Return the (X, Y) coordinate for the center point of the cell that contains the specified text.  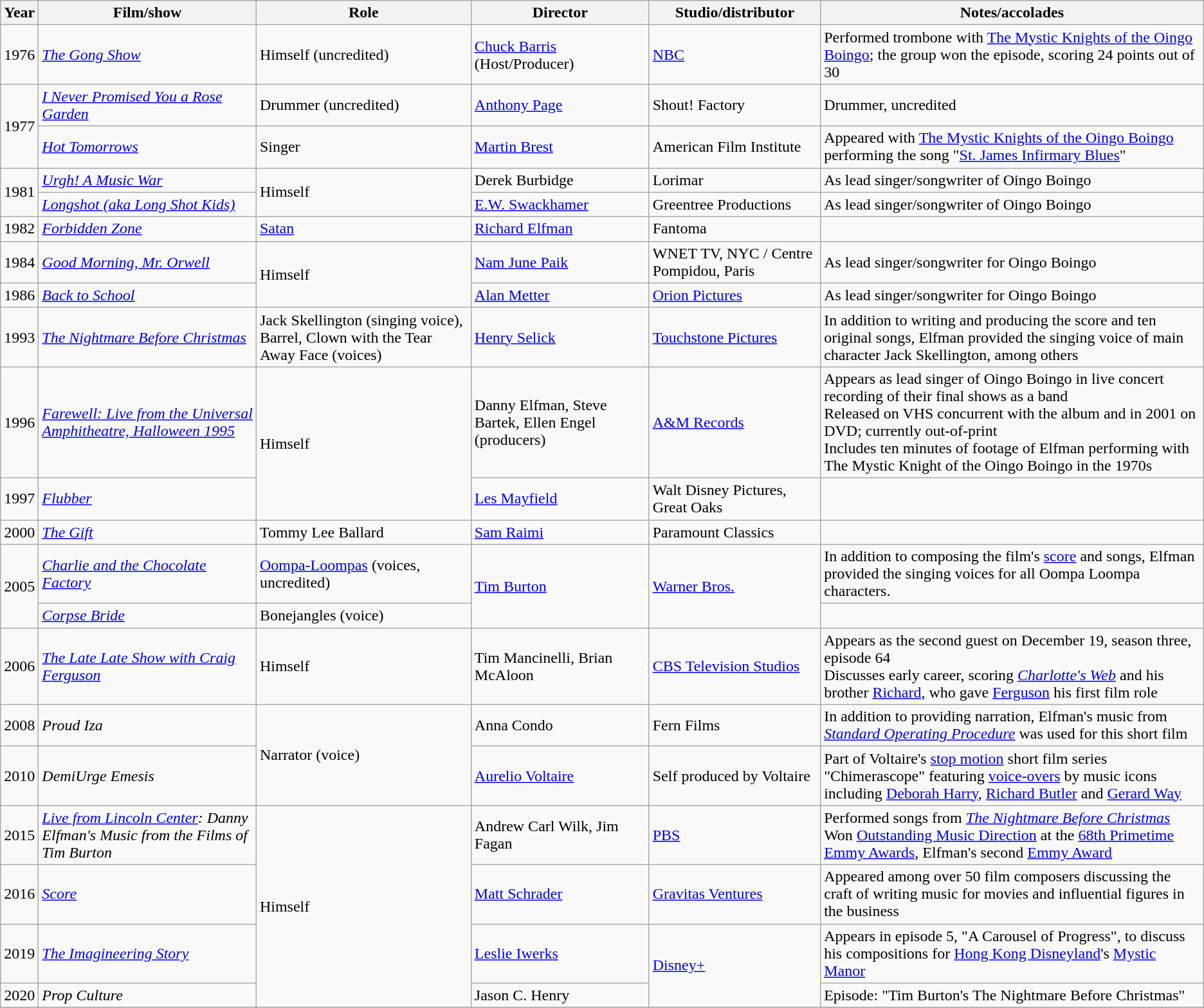
Leslie Iwerks (560, 953)
Tim Mancinelli, Brian McAloon (560, 666)
Matt Schrader (560, 894)
1993 (19, 337)
1982 (19, 229)
The Gift (148, 532)
Episode: "Tim Burton's The Nightmare Before Christmas" (1012, 995)
Alan Metter (560, 295)
Longshot (aka Long Shot Kids) (148, 204)
Richard Elfman (560, 229)
Jason C. Henry (560, 995)
Sam Raimi (560, 532)
Tim Burton (560, 586)
2006 (19, 666)
Self produced by Voltaire (734, 776)
NBC (734, 55)
Nam June Paik (560, 262)
Touchstone Pictures (734, 337)
Walt Disney Pictures, Great Oaks (734, 499)
I Never Promised You a Rose Garden (148, 105)
In addition to providing narration, Elfman's music from Standard Operating Procedure was used for this short film (1012, 725)
PBS (734, 835)
Studio/distributor (734, 13)
American Film Institute (734, 147)
1981 (19, 192)
A&M Records (734, 422)
CBS Television Studios (734, 666)
Derek Burbidge (560, 180)
Greentree Productions (734, 204)
1997 (19, 499)
Henry Selick (560, 337)
Gravitas Ventures (734, 894)
Oompa-Loompas (voices, uncredited) (363, 574)
Film/show (148, 13)
Forbidden Zone (148, 229)
Martin Brest (560, 147)
1996 (19, 422)
Andrew Carl Wilk, Jim Fagan (560, 835)
Back to School (148, 295)
Role (363, 13)
Drummer, uncredited (1012, 105)
Orion Pictures (734, 295)
2019 (19, 953)
Fern Films (734, 725)
Notes/accolades (1012, 13)
Warner Bros. (734, 586)
Paramount Classics (734, 532)
Aurelio Voltaire (560, 776)
Farewell: Live from the Universal Amphitheatre, Halloween 1995 (148, 422)
Performed songs from The Nightmare Before ChristmasWon Outstanding Music Direction at the 68th Primetime Emmy Awards, Elfman's second Emmy Award (1012, 835)
2008 (19, 725)
Les Mayfield (560, 499)
1977 (19, 126)
Shout! Factory (734, 105)
Narrator (voice) (363, 755)
E.W. Swackhamer (560, 204)
Hot Tomorrows (148, 147)
Director (560, 13)
Anna Condo (560, 725)
Drummer (uncredited) (363, 105)
1986 (19, 295)
Chuck Barris (Host/Producer) (560, 55)
Satan (363, 229)
Urgh! A Music War (148, 180)
Performed trombone with The Mystic Knights of the Oingo Boingo; the group won the episode, scoring 24 points out of 30 (1012, 55)
Jack Skellington (singing voice), Barrel, Clown with the Tear Away Face (voices) (363, 337)
Anthony Page (560, 105)
Appears in episode 5, "A Carousel of Progress", to discuss his compositions for Hong Kong Disneyland's Mystic Manor (1012, 953)
Singer (363, 147)
2016 (19, 894)
The Gong Show (148, 55)
DemiUrge Emesis (148, 776)
Corpse Bride (148, 616)
Score (148, 894)
Proud Iza (148, 725)
2010 (19, 776)
Charlie and the Chocolate Factory (148, 574)
The Imagineering Story (148, 953)
Disney+ (734, 966)
2000 (19, 532)
2005 (19, 586)
2015 (19, 835)
Good Morning, Mr. Orwell (148, 262)
Appeared with The Mystic Knights of the Oingo Boingo performing the song "St. James Infirmary Blues" (1012, 147)
Danny Elfman, Steve Bartek, Ellen Engel (producers) (560, 422)
2020 (19, 995)
1976 (19, 55)
In addition to composing the film's score and songs, Elfman provided the singing voices for all Oompa Loompa characters. (1012, 574)
Year (19, 13)
Lorimar (734, 180)
WNET TV, NYC / Centre Pompidou, Paris (734, 262)
Prop Culture (148, 995)
The Nightmare Before Christmas (148, 337)
Himself (uncredited) (363, 55)
The Late Late Show with Craig Ferguson (148, 666)
Flubber (148, 499)
Bonejangles (voice) (363, 616)
Live from Lincoln Center: Danny Elfman's Music from the Films of Tim Burton (148, 835)
Appeared among over 50 film composers discussing the craft of writing music for movies and influential figures in the business (1012, 894)
1984 (19, 262)
Fantoma (734, 229)
Tommy Lee Ballard (363, 532)
